From the cell containing the given text, extract its center point as [X, Y] coordinate. 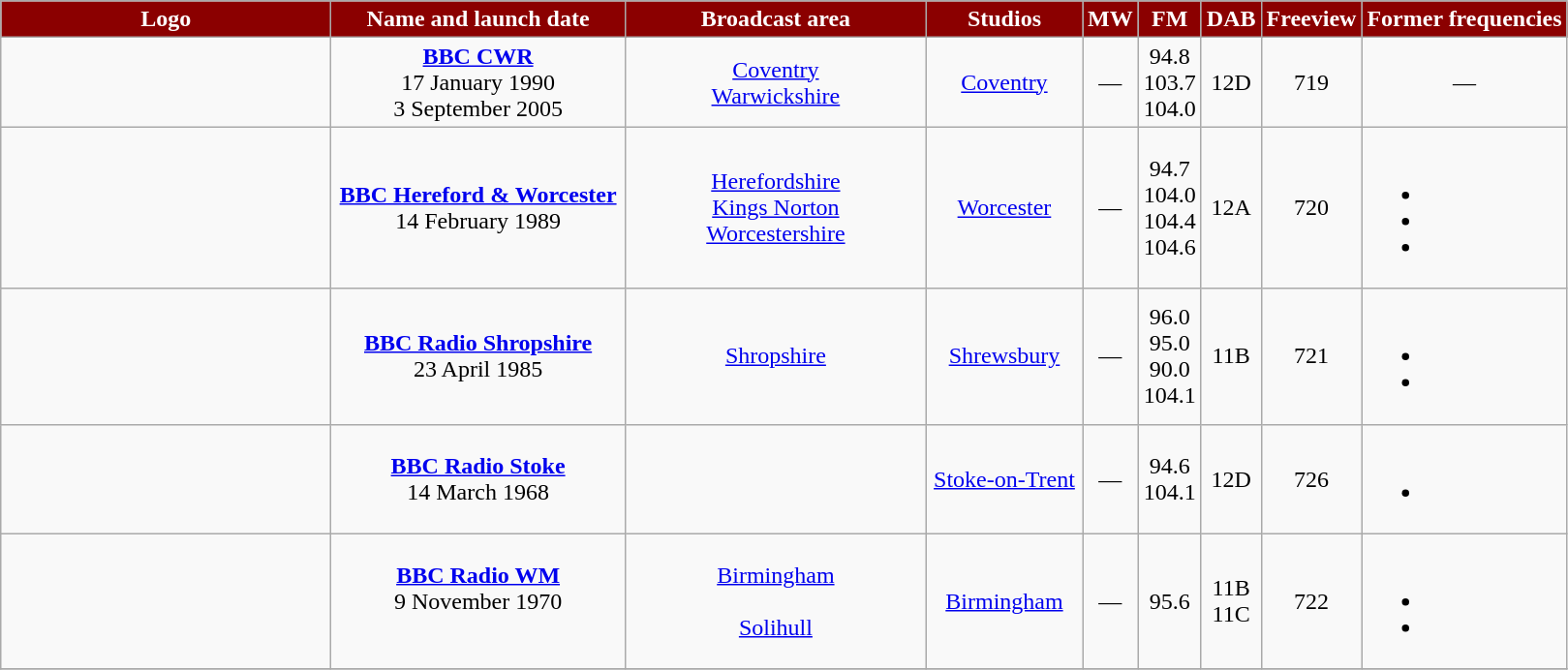
Shrewsbury [1003, 356]
94.8103.7104.0 [1170, 82]
94.7104.0104.4104.6 [1170, 207]
Shropshire [775, 356]
HerefordshireKings NortonWorcestershire [775, 207]
Stoke-on-Trent [1003, 478]
94.6104.1 [1170, 478]
95.6 [1170, 601]
Logo [167, 19]
Worcester [1003, 207]
CoventryWarwickshire [775, 82]
Birmingham [1003, 601]
721 [1311, 356]
722 [1311, 601]
11B [1231, 356]
96.095.090.0104.1 [1170, 356]
Name and launch date [478, 19]
BirminghamSolihull [775, 601]
Studios [1003, 19]
BBC Hereford & Worcester14 February 1989 [478, 207]
BBC Radio WM9 November 1970 [478, 601]
720 [1311, 207]
Coventry [1003, 82]
726 [1311, 478]
Broadcast area [775, 19]
BBC CWR17 January 1990 3 September 2005 [478, 82]
MW [1111, 19]
12A [1231, 207]
BBC Radio Shropshire23 April 1985 [478, 356]
Freeview [1311, 19]
DAB [1231, 19]
Former frequencies [1464, 19]
BBC Radio Stoke14 March 1968 [478, 478]
719 [1311, 82]
11B11C [1231, 601]
FM [1170, 19]
